Identify which cell holds the provided text, then report its [x, y] central coordinate. 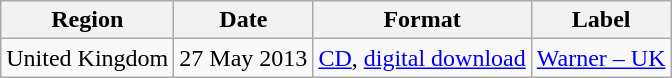
United Kingdom [88, 58]
Date [244, 20]
Region [88, 20]
27 May 2013 [244, 58]
Label [601, 20]
Warner – UK [601, 58]
CD, digital download [422, 58]
Format [422, 20]
